Search for the cell housing the specified text and yield its [x, y] center coordinate. 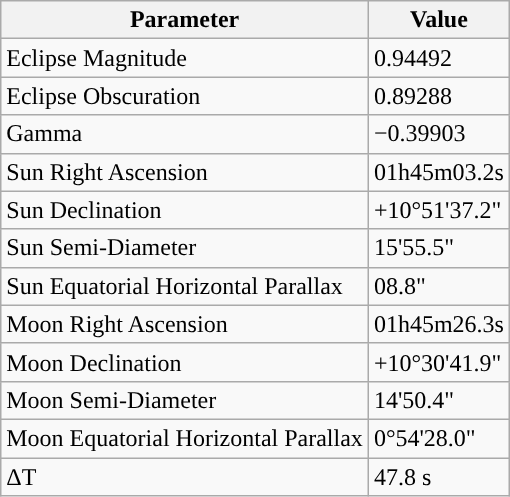
ΔT [185, 477]
Gamma [185, 134]
47.8 s [438, 477]
14'50.4" [438, 400]
Moon Declination [185, 362]
01h45m03.2s [438, 172]
08.8" [438, 286]
Sun Right Ascension [185, 172]
Moon Equatorial Horizontal Parallax [185, 438]
Sun Equatorial Horizontal Parallax [185, 286]
Eclipse Obscuration [185, 96]
0°54'28.0" [438, 438]
Parameter [185, 20]
15'55.5" [438, 248]
0.94492 [438, 58]
0.89288 [438, 96]
Moon Semi-Diameter [185, 400]
Sun Semi-Diameter [185, 248]
01h45m26.3s [438, 324]
+10°51'37.2" [438, 210]
+10°30'41.9" [438, 362]
−0.39903 [438, 134]
Value [438, 20]
Moon Right Ascension [185, 324]
Eclipse Magnitude [185, 58]
Sun Declination [185, 210]
